Return [x, y] of the center of cell containing provided text 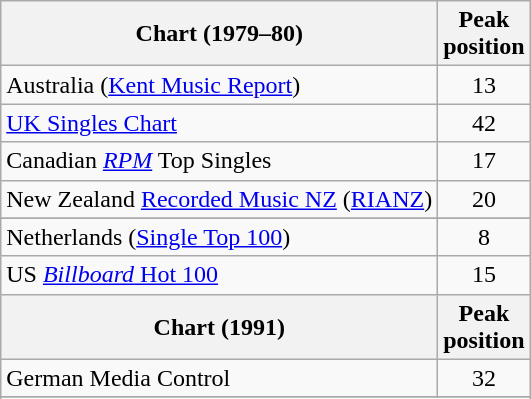
20 [484, 199]
Chart (1979–80) [220, 34]
Netherlands (Single Top 100) [220, 237]
15 [484, 275]
42 [484, 123]
17 [484, 161]
UK Singles Chart [220, 123]
German Media Control [220, 378]
Canadian RPM Top Singles [220, 161]
32 [484, 378]
US Billboard Hot 100 [220, 275]
13 [484, 85]
8 [484, 237]
New Zealand Recorded Music NZ (RIANZ) [220, 199]
Chart (1991) [220, 326]
Australia (Kent Music Report) [220, 85]
